Find where the given text appears and provide that cell's center as [X, Y] coordinate. 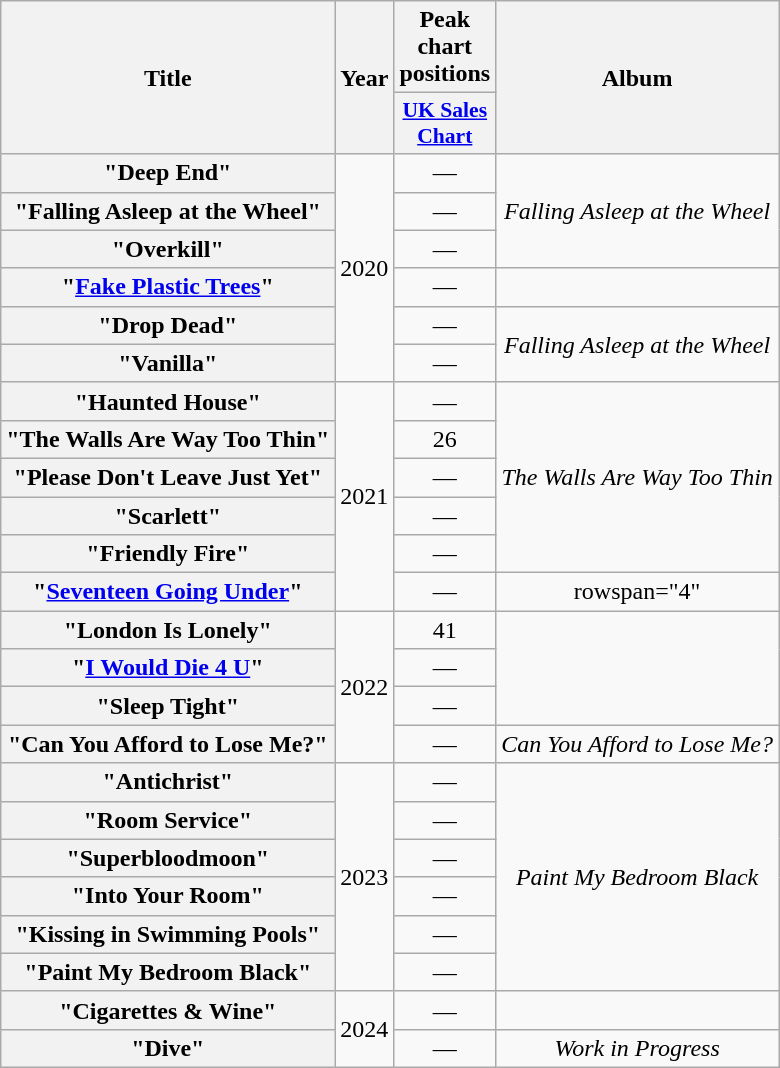
"Drop Dead" [168, 325]
"Fake Plastic Trees" [168, 287]
"London Is Lonely" [168, 630]
2021 [364, 496]
2022 [364, 687]
41 [445, 630]
"Friendly Fire" [168, 554]
Paint My Bedroom Black [638, 877]
"Deep End" [168, 173]
Year [364, 78]
"I Would Die 4 U" [168, 668]
"The Walls Are Way Too Thin" [168, 439]
"Into Your Room" [168, 896]
"Seventeen Going Under" [168, 592]
"Can You Afford to Lose Me?" [168, 744]
"Cigarettes & Wine" [168, 1010]
Peak chartpositions [445, 47]
"Vanilla" [168, 363]
The Walls Are Way Too Thin [638, 477]
"Overkill" [168, 249]
"Dive" [168, 1048]
Album [638, 78]
2020 [364, 268]
Title [168, 78]
2024 [364, 1029]
"Please Don't Leave Just Yet" [168, 477]
"Antichrist" [168, 782]
"Sleep Tight" [168, 706]
"Kissing in Swimming Pools" [168, 934]
"Room Service" [168, 820]
"Paint My Bedroom Black" [168, 972]
"Falling Asleep at the Wheel" [168, 211]
UK Sales Chart [445, 124]
Can You Afford to Lose Me? [638, 744]
"Superbloodmoon" [168, 858]
26 [445, 439]
Work in Progress [638, 1048]
2023 [364, 877]
"Haunted House" [168, 401]
"Scarlett" [168, 515]
rowspan="4" [638, 592]
